Pinpoint the cell where the given text exists, returning its (x, y) midpoint coordinate. 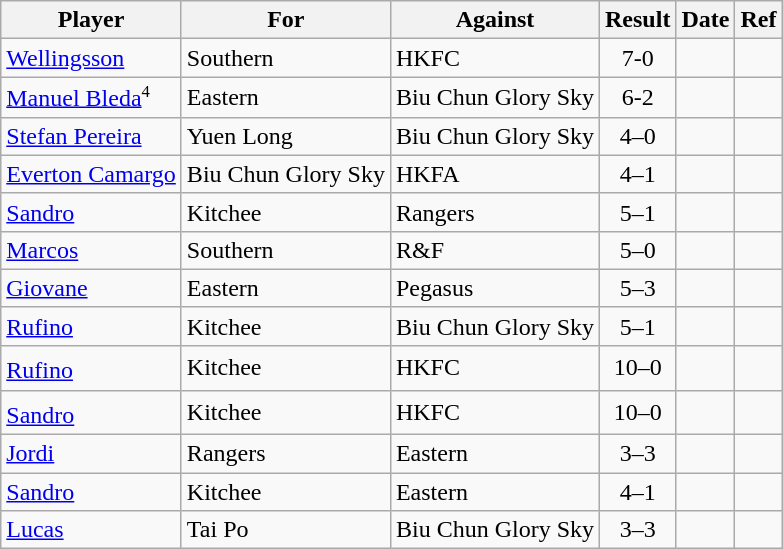
Tai Po (286, 530)
Against (494, 20)
Giovane (92, 288)
5–0 (638, 250)
Jordi (92, 454)
Wellingsson (92, 58)
R&F (494, 250)
5–3 (638, 288)
Marcos (92, 250)
Ref (758, 20)
Date (706, 20)
Stefan Pereira (92, 136)
Result (638, 20)
Player (92, 20)
Everton Camargo (92, 174)
For (286, 20)
7-0 (638, 58)
6-2 (638, 97)
HKFA (494, 174)
4–0 (638, 136)
Yuen Long (286, 136)
Lucas (92, 530)
Pegasus (494, 288)
Manuel Bleda4 (92, 97)
